Identify which cell holds the provided text, then report its [x, y] central coordinate. 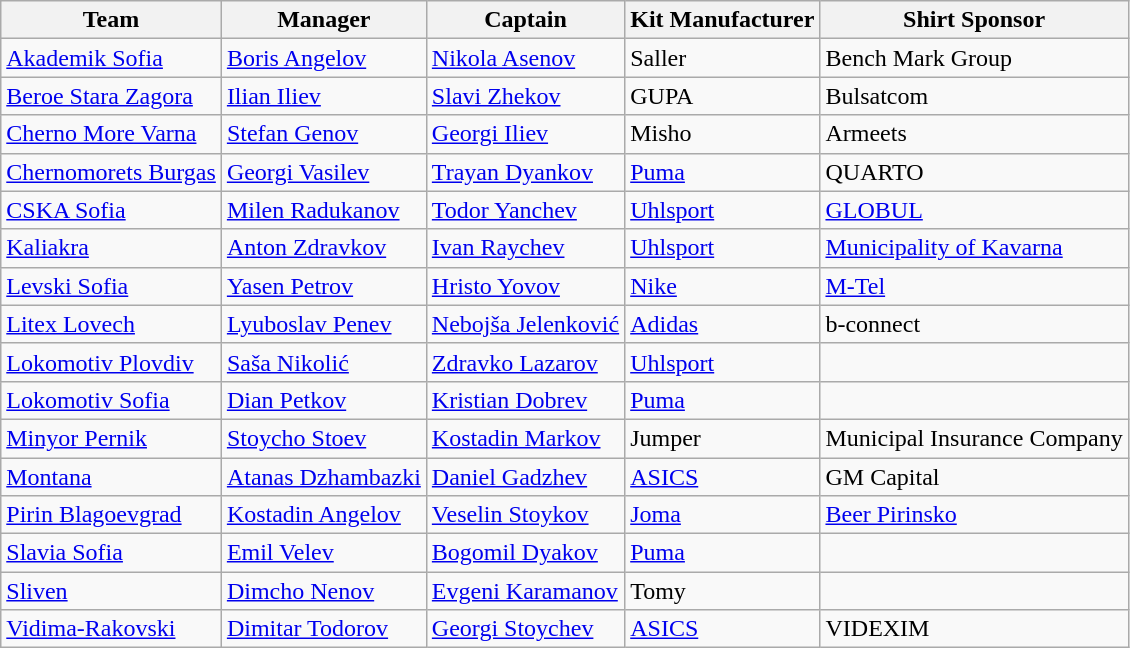
Trayan Dyankov [525, 172]
Litex Lovech [112, 324]
Stoycho Stoev [324, 438]
Todor Yanchev [525, 210]
Milen Radukanov [324, 210]
Daniel Gadzhev [525, 477]
Emil Velev [324, 553]
Lokomotiv Sofia [112, 400]
Dian Petkov [324, 400]
Atanas Dzhambazki [324, 477]
Veselin Stoykov [525, 515]
Lyuboslav Penev [324, 324]
Shirt Sponsor [974, 20]
Team [112, 20]
Slavi Zhekov [525, 96]
Akademik Sofia [112, 58]
GUPA [722, 96]
Bench Mark Group [974, 58]
M-Tel [974, 286]
Hristo Yovov [525, 286]
Nebojša Jelenković [525, 324]
Yasen Petrov [324, 286]
GLOBUL [974, 210]
Georgi Vasilev [324, 172]
Stefan Genov [324, 134]
Adidas [722, 324]
Vidima-Rakovski [112, 629]
Beer Pirinsko [974, 515]
Georgi Stoychev [525, 629]
Captain [525, 20]
Nikola Asenov [525, 58]
b-connect [974, 324]
CSKA Sofia [112, 210]
Kaliakra [112, 248]
Saller [722, 58]
Evgeni Karamanov [525, 591]
Kit Manufacturer [722, 20]
Montana [112, 477]
Ivan Raychev [525, 248]
GM Capital [974, 477]
Levski Sofia [112, 286]
Minyor Pernik [112, 438]
Zdravko Lazarov [525, 362]
Tomy [722, 591]
Boris Angelov [324, 58]
Municipality of Kavarna [974, 248]
Sliven [112, 591]
Manager [324, 20]
Bogomil Dyakov [525, 553]
Georgi Iliev [525, 134]
Jumper [722, 438]
Armeets [974, 134]
Misho [722, 134]
Kristian Dobrev [525, 400]
Beroe Stara Zagora [112, 96]
QUARTO [974, 172]
Chernomorets Burgas [112, 172]
Bulsatcom [974, 96]
Ilian Iliev [324, 96]
Dimcho Nenov [324, 591]
Slavia Sofia [112, 553]
VIDEXIM [974, 629]
Kostadin Markov [525, 438]
Pirin Blagoevgrad [112, 515]
Anton Zdravkov [324, 248]
Dimitar Todorov [324, 629]
Saša Nikolić [324, 362]
Municipal Insurance Company [974, 438]
Lokomotiv Plovdiv [112, 362]
Kostadin Angelov [324, 515]
Joma [722, 515]
Nike [722, 286]
Cherno More Varna [112, 134]
